Find where the given text appears and provide that cell's center as (X, Y) coordinate. 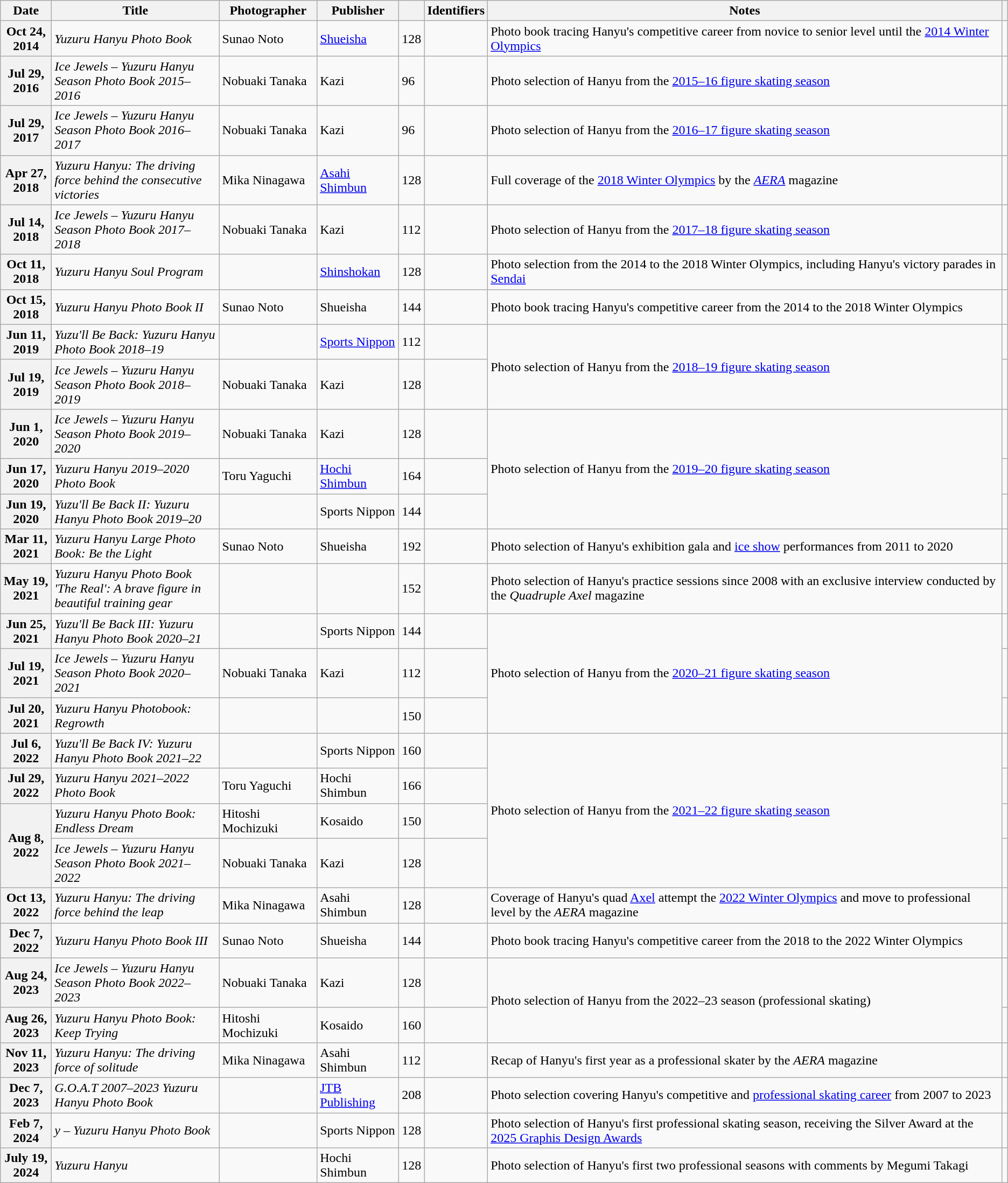
Yuzuru Hanyu Photo Book II (136, 307)
Jul 29, 2022 (26, 785)
Yuzuru Hanyu: The driving force of solitude (136, 1060)
JTB Publishing (358, 1095)
Photo book tracing Hanyu's competitive career from novice to senior level until the 2014 Winter Olympics (745, 39)
Yuzuru Hanyu (136, 1166)
Aug 26, 2023 (26, 1025)
May 19, 2021 (26, 589)
Nov 11, 2023 (26, 1060)
Yuzuru Hanyu: The driving force behind the consecutive victories (136, 180)
Date (26, 11)
166 (411, 785)
Ice Jewels – Yuzuru Hanyu Season Photo Book 2020–2021 (136, 673)
Yuzuru Hanyu Photo Book III (136, 941)
Recap of Hanyu's first year as a professional skater by the AERA magazine (745, 1060)
Yuzuru Hanyu Photo Book 'The Real': A brave figure in beautiful training gear (136, 589)
Yuzu'll Be Back: Yuzuru Hanyu Photo Book 2018–19 (136, 342)
Photo book tracing Hanyu's competitive career from the 2014 to the 2018 Winter Olympics (745, 307)
Jul 29, 2016 (26, 81)
Jun 1, 2020 (26, 434)
Photo selection of Hanyu from the 2021–22 figure skating season (745, 810)
Photo selection of Hanyu from the 2015–16 figure skating season (745, 81)
Yuzu'll Be Back II: Yuzuru Hanyu Photo Book 2019–20 (136, 511)
Jul 14, 2018 (26, 229)
Photo selection of Hanyu from the 2018–19 figure skating season (745, 366)
Ice Jewels – Yuzuru Hanyu Season Photo Book 2021–2022 (136, 863)
Aug 8, 2022 (26, 846)
Oct 11, 2018 (26, 272)
Photo selection of Hanyu's first professional skating season, receiving the Silver Award at the 2025 Graphis Design Awards (745, 1130)
164 (411, 476)
Photo selection of Hanyu from the 2019–20 figure skating season (745, 469)
Yuzuru Hanyu Soul Program (136, 272)
Ice Jewels – Yuzuru Hanyu Season Photo Book 2016–2017 (136, 130)
Photo selection of Hanyu from the 2022–23 season (professional skating) (745, 1000)
Mar 11, 2021 (26, 546)
Photo selection of Hanyu from the 2016–17 figure skating season (745, 130)
Ice Jewels – Yuzuru Hanyu Season Photo Book 2015–2016 (136, 81)
Jul 20, 2021 (26, 715)
Yuzu'll Be Back IV: Yuzuru Hanyu Photo Book 2021–22 (136, 751)
Jul 29, 2017 (26, 130)
y – Yuzuru Hanyu Photo Book (136, 1130)
Jun 17, 2020 (26, 476)
Yuzuru Hanyu Photobook: Regrowth (136, 715)
Jun 11, 2019 (26, 342)
Jun 25, 2021 (26, 631)
Ice Jewels – Yuzuru Hanyu Season Photo Book 2019–2020 (136, 434)
Jul 19, 2021 (26, 673)
Yuzuru Hanyu 2021–2022 Photo Book (136, 785)
Photo selection of Hanyu from the 2017–18 figure skating season (745, 229)
Coverage of Hanyu's quad Axel attempt the 2022 Winter Olympics and move to professional level by the AERA magazine (745, 905)
152 (411, 589)
Yuzu'll Be Back III: Yuzuru Hanyu Photo Book 2020–21 (136, 631)
G.O.A.T 2007–2023 Yuzuru Hanyu Photo Book (136, 1095)
Photographer (268, 11)
Photo selection of Hanyu from the 2020–21 figure skating season (745, 673)
Oct 24, 2014 (26, 39)
Publisher (358, 11)
Feb 7, 2024 (26, 1130)
July 19, 2024 (26, 1166)
Shinshokan (358, 272)
Ice Jewels – Yuzuru Hanyu Season Photo Book 2022–2023 (136, 983)
Oct 13, 2022 (26, 905)
Yuzuru Hanyu Photo Book (136, 39)
Notes (745, 11)
Dec 7, 2023 (26, 1095)
Photo selection of Hanyu's first two professional seasons with comments by Megumi Takagi (745, 1166)
Jul 6, 2022 (26, 751)
Ice Jewels – Yuzuru Hanyu Season Photo Book 2018–2019 (136, 384)
Yuzuru Hanyu Photo Book: Endless Dream (136, 821)
Yuzuru Hanyu 2019–2020 Photo Book (136, 476)
Yuzuru Hanyu: The driving force behind the leap (136, 905)
Jul 19, 2019 (26, 384)
192 (411, 546)
Yuzuru Hanyu Photo Book: Keep Trying (136, 1025)
Photo book tracing Hanyu's competitive career from the 2018 to the 2022 Winter Olympics (745, 941)
Title (136, 11)
Aug 24, 2023 (26, 983)
Photo selection of Hanyu's practice sessions since 2008 with an exclusive interview conducted by the Quadruple Axel magazine (745, 589)
Identifiers (456, 11)
Photo selection covering Hanyu's competitive and professional skating career from 2007 to 2023 (745, 1095)
Photo selection from the 2014 to the 2018 Winter Olympics, including Hanyu's victory parades in Sendai (745, 272)
Full coverage of the 2018 Winter Olympics by the AERA magazine (745, 180)
208 (411, 1095)
Oct 15, 2018 (26, 307)
Dec 7, 2022 (26, 941)
Yuzuru Hanyu Large Photo Book: Be the Light (136, 546)
Photo selection of Hanyu's exhibition gala and ice show performances from 2011 to 2020 (745, 546)
Jun 19, 2020 (26, 511)
Ice Jewels – Yuzuru Hanyu Season Photo Book 2017–2018 (136, 229)
Apr 27, 2018 (26, 180)
